Return the (X, Y) coordinate for the center point of the cell that contains the specified text.  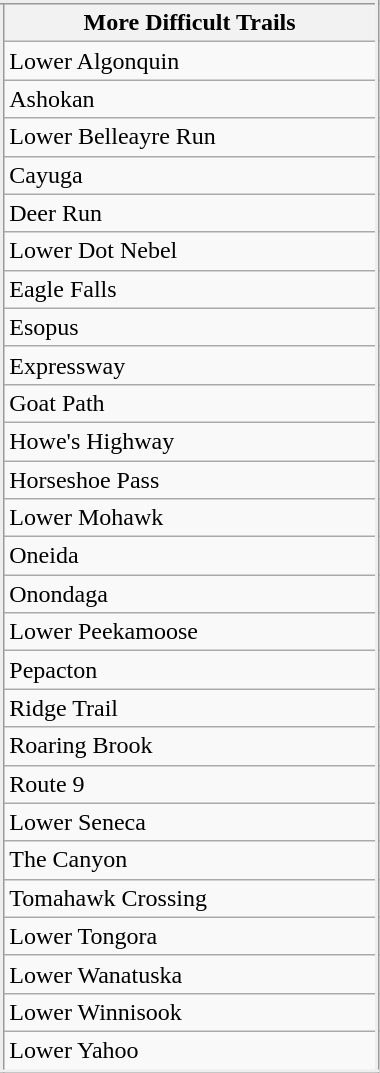
Lower Wanatuska (190, 974)
Horseshoe Pass (190, 479)
Lower Yahoo (190, 1051)
Lower Belleayre Run (190, 137)
Lower Dot Nebel (190, 251)
More Difficult Trails (190, 22)
Route 9 (190, 784)
Goat Path (190, 403)
Esopus (190, 327)
Lower Mohawk (190, 518)
Oneida (190, 556)
Lower Winnisook (190, 1012)
Pepacton (190, 670)
Lower Algonquin (190, 61)
Ashokan (190, 99)
Roaring Brook (190, 746)
Expressway (190, 365)
Howe's Highway (190, 441)
Ridge Trail (190, 708)
Lower Tongora (190, 936)
Lower Seneca (190, 822)
Eagle Falls (190, 289)
Tomahawk Crossing (190, 898)
Deer Run (190, 213)
Lower Peekamoose (190, 632)
Cayuga (190, 175)
Onondaga (190, 594)
The Canyon (190, 860)
